Return the [X, Y] coordinate for the center point of the cell that contains the specified text.  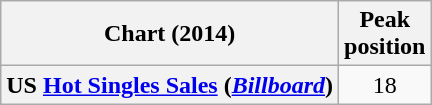
Chart (2014) [170, 34]
Peakposition [385, 34]
US Hot Singles Sales (Billboard) [170, 85]
18 [385, 85]
